Capture the cell that displays the provided text and extract its (X, Y) central coordinate. 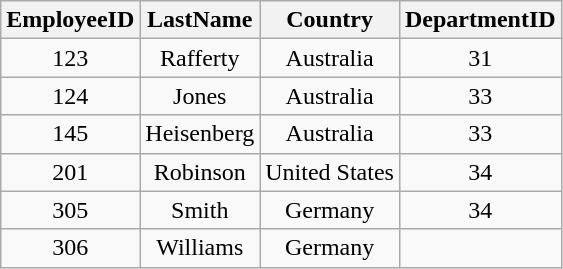
Heisenberg (200, 134)
United States (330, 172)
Smith (200, 210)
LastName (200, 20)
123 (70, 58)
Robinson (200, 172)
EmployeeID (70, 20)
Country (330, 20)
305 (70, 210)
145 (70, 134)
Williams (200, 248)
DepartmentID (480, 20)
124 (70, 96)
Rafferty (200, 58)
31 (480, 58)
306 (70, 248)
Jones (200, 96)
201 (70, 172)
